Return [x, y] of the center of cell containing provided text 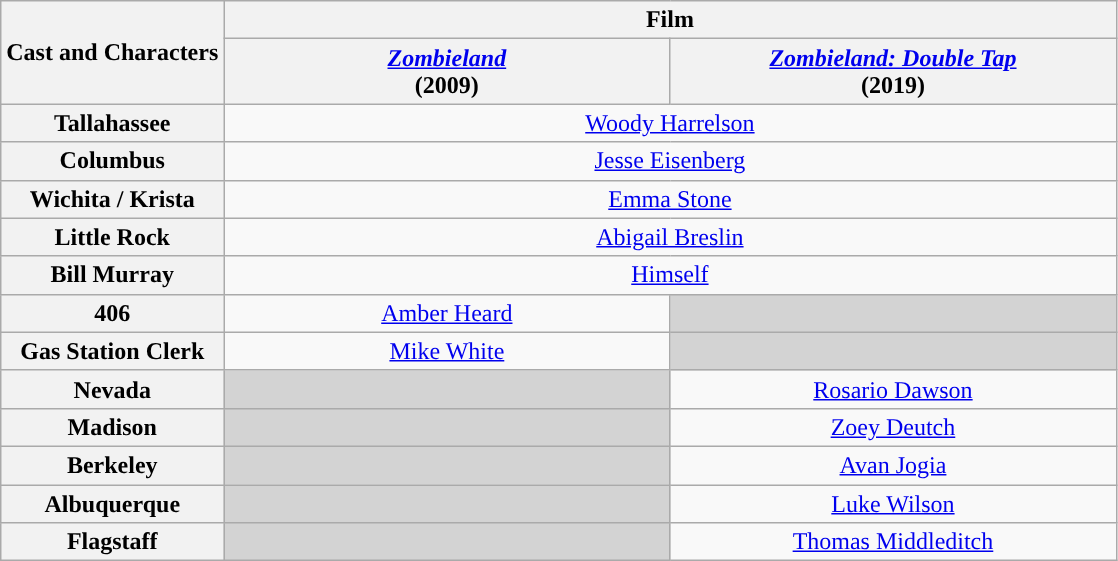
Emma Stone [670, 199]
Wichita / Krista [112, 199]
Gas Station Clerk [112, 351]
Thomas Middleditch [893, 542]
Himself [670, 275]
406 [112, 313]
Madison [112, 427]
Jesse Eisenberg [670, 161]
Avan Jogia [893, 465]
Zombieland(2009) [447, 72]
Zoey Deutch [893, 427]
Columbus [112, 161]
Film [670, 20]
Nevada [112, 389]
Woody Harrelson [670, 123]
Berkeley [112, 465]
Albuquerque [112, 503]
Bill Murray [112, 275]
Mike White [447, 351]
Little Rock [112, 237]
Cast and Characters [112, 52]
Flagstaff [112, 542]
Luke Wilson [893, 503]
Zombieland: Double Tap(2019) [893, 72]
Rosario Dawson [893, 389]
Abigail Breslin [670, 237]
Amber Heard [447, 313]
Tallahassee [112, 123]
